Determine the [X, Y] coordinate at the center of the cell enclosing the given text.  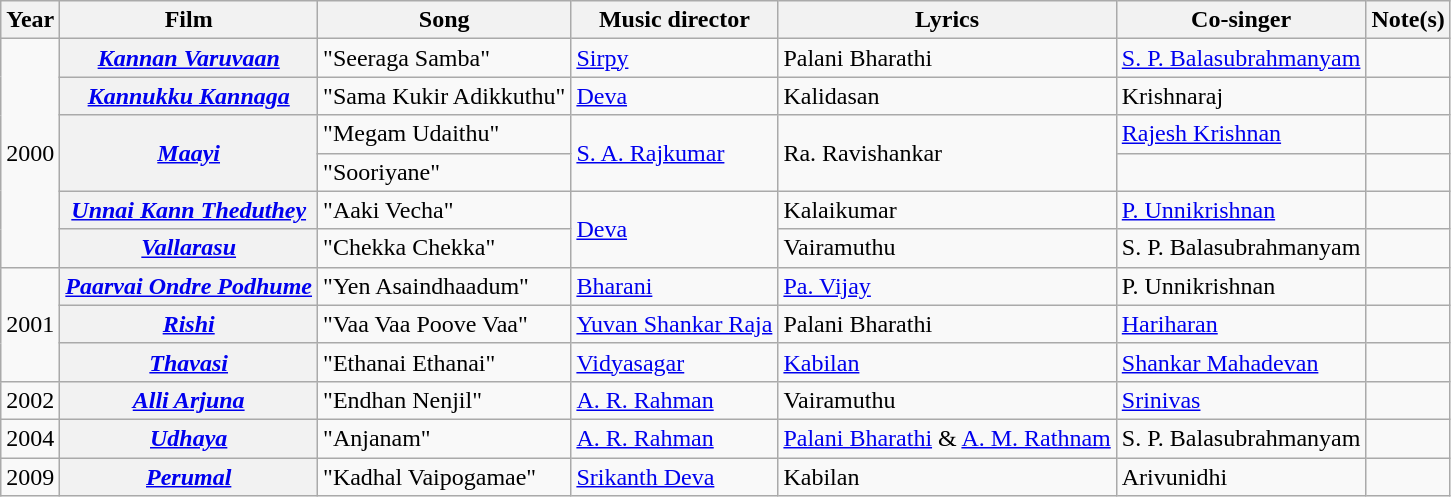
Yuvan Shankar Raja [674, 324]
"Sooriyane" [444, 172]
Vallarasu [189, 248]
"Megam Udaithu" [444, 134]
"Chekka Chekka" [444, 248]
"Ethanai Ethanai" [444, 362]
Vidyasagar [674, 362]
"Anjanam" [444, 438]
Perumal [189, 477]
"Aaki Vecha" [444, 210]
Kannukku Kannaga [189, 96]
Srikanth Deva [674, 477]
Note(s) [1408, 20]
Music director [674, 20]
S. A. Rajkumar [674, 153]
Rajesh Krishnan [1241, 134]
Film [189, 20]
Paarvai Ondre Podhume [189, 286]
Pa. Vijay [947, 286]
2009 [30, 477]
Alli Arjuna [189, 400]
Srinivas [1241, 400]
Co-singer [1241, 20]
Year [30, 20]
Song [444, 20]
Lyrics [947, 20]
Rishi [189, 324]
"Vaa Vaa Poove Vaa" [444, 324]
"Yen Asaindhaadum" [444, 286]
Unnai Kann Theduthey [189, 210]
Kalidasan [947, 96]
"Endhan Nenjil" [444, 400]
Ra. Ravishankar [947, 153]
Kannan Varuvaan [189, 58]
2000 [30, 153]
Maayi [189, 153]
2002 [30, 400]
Arivunidhi [1241, 477]
Kalaikumar [947, 210]
2001 [30, 324]
"Sama Kukir Adikkuthu" [444, 96]
Udhaya [189, 438]
Bharani [674, 286]
"Kadhal Vaipogamae" [444, 477]
Sirpy [674, 58]
2004 [30, 438]
Shankar Mahadevan [1241, 362]
Palani Bharathi & A. M. Rathnam [947, 438]
Hariharan [1241, 324]
"Seeraga Samba" [444, 58]
Krishnaraj [1241, 96]
Thavasi [189, 362]
